Scan for the cell matching the given text and deliver its [x, y] coordinate at center. 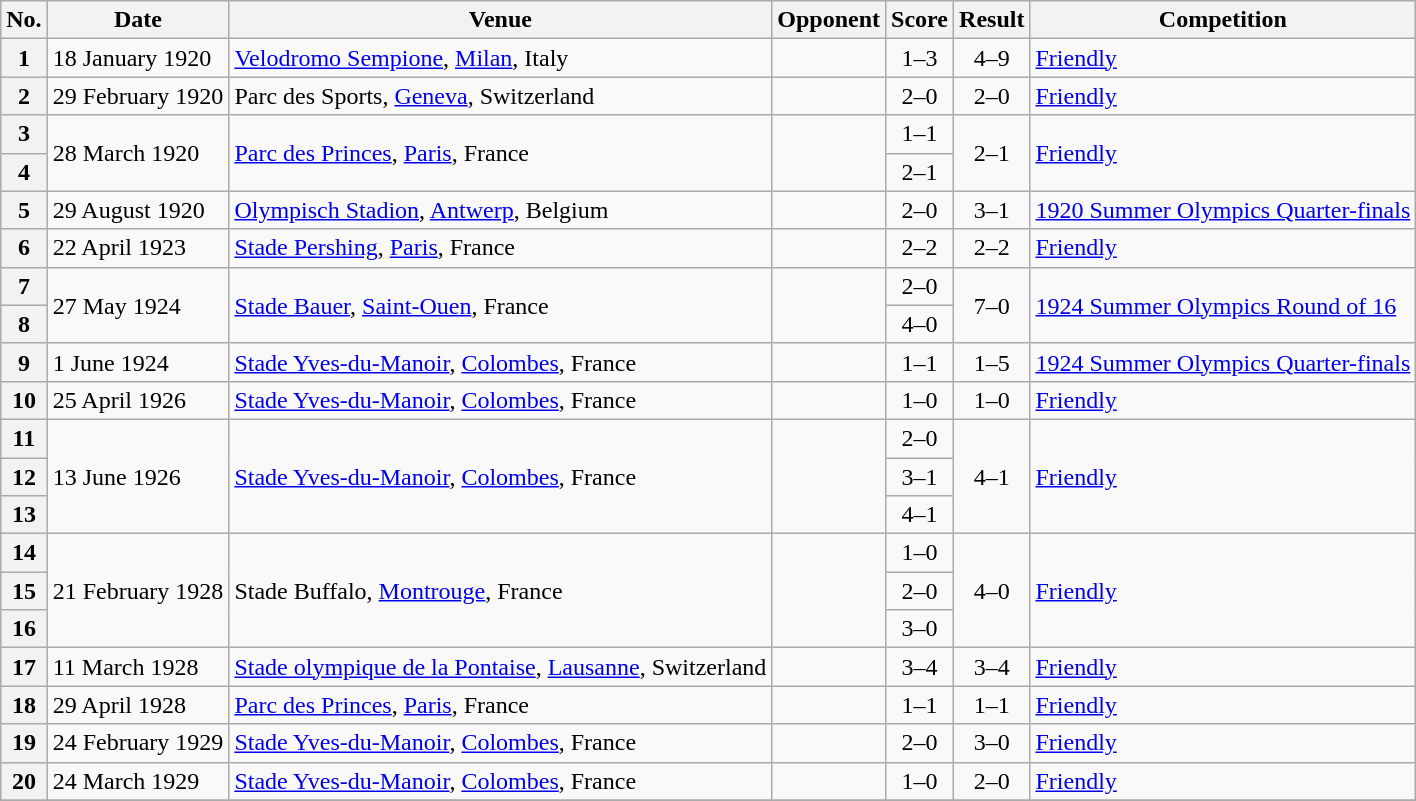
13 [24, 515]
24 March 1929 [138, 781]
7 [24, 286]
1 [24, 58]
24 February 1929 [138, 743]
3 [24, 134]
1924 Summer Olympics Round of 16 [1223, 305]
1–5 [992, 362]
6 [24, 248]
18 January 1920 [138, 58]
1920 Summer Olympics Quarter-finals [1223, 210]
17 [24, 667]
11 [24, 438]
11 March 1928 [138, 667]
16 [24, 629]
Result [992, 20]
5 [24, 210]
8 [24, 324]
4 [24, 172]
Stade Pershing, Paris, France [500, 248]
Score [920, 20]
29 August 1920 [138, 210]
12 [24, 477]
14 [24, 553]
No. [24, 20]
2 [24, 96]
29 April 1928 [138, 705]
20 [24, 781]
Competition [1223, 20]
22 April 1923 [138, 248]
Stade Bauer, Saint-Ouen, France [500, 305]
10 [24, 400]
18 [24, 705]
Stade Buffalo, Montrouge, France [500, 591]
1–3 [920, 58]
13 June 1926 [138, 476]
Stade olympique de la Pontaise, Lausanne, Switzerland [500, 667]
19 [24, 743]
27 May 1924 [138, 305]
28 March 1920 [138, 153]
7–0 [992, 305]
Velodromo Sempione, Milan, Italy [500, 58]
Date [138, 20]
15 [24, 591]
21 February 1928 [138, 591]
9 [24, 362]
4–9 [992, 58]
1 June 1924 [138, 362]
29 February 1920 [138, 96]
Olympisch Stadion, Antwerp, Belgium [500, 210]
25 April 1926 [138, 400]
1924 Summer Olympics Quarter-finals [1223, 362]
Venue [500, 20]
Opponent [829, 20]
Parc des Sports, Geneva, Switzerland [500, 96]
